Find where the given text appears and provide that cell's center as [x, y] coordinate. 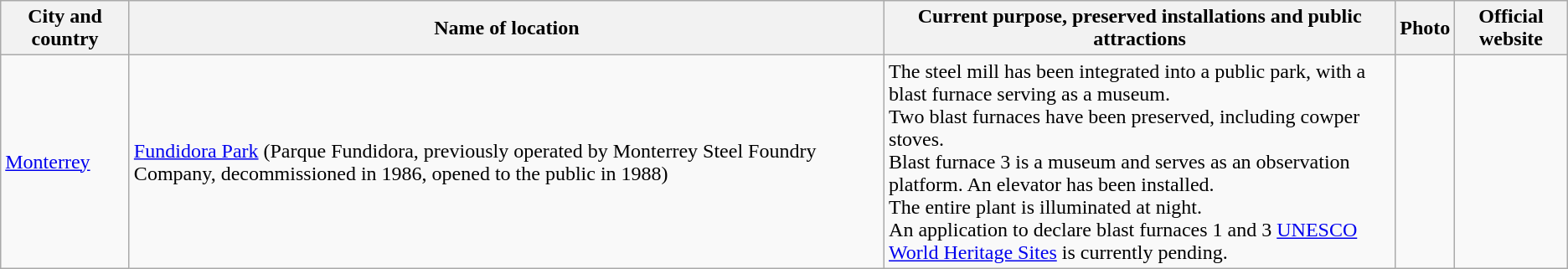
City and country [65, 28]
Official website [1511, 28]
Name of location [506, 28]
Photo [1426, 28]
Monterrey [65, 162]
Current purpose, preserved installations and public attractions [1140, 28]
Fundidora Park (Parque Fundidora, previously operated by Monterrey Steel Foundry Company, decommissioned in 1986, opened to the public in 1988) [506, 162]
